Output the [x, y] coordinate of the center of the cell containing the given text.  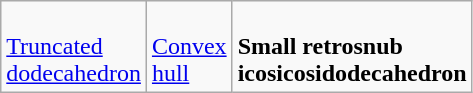
Small retrosnub icosicosidodecahedron [352, 47]
Convex hull [189, 47]
Truncated dodecahedron [74, 47]
